Detect which cell encompasses the target text, then output its [x, y] center coordinate. 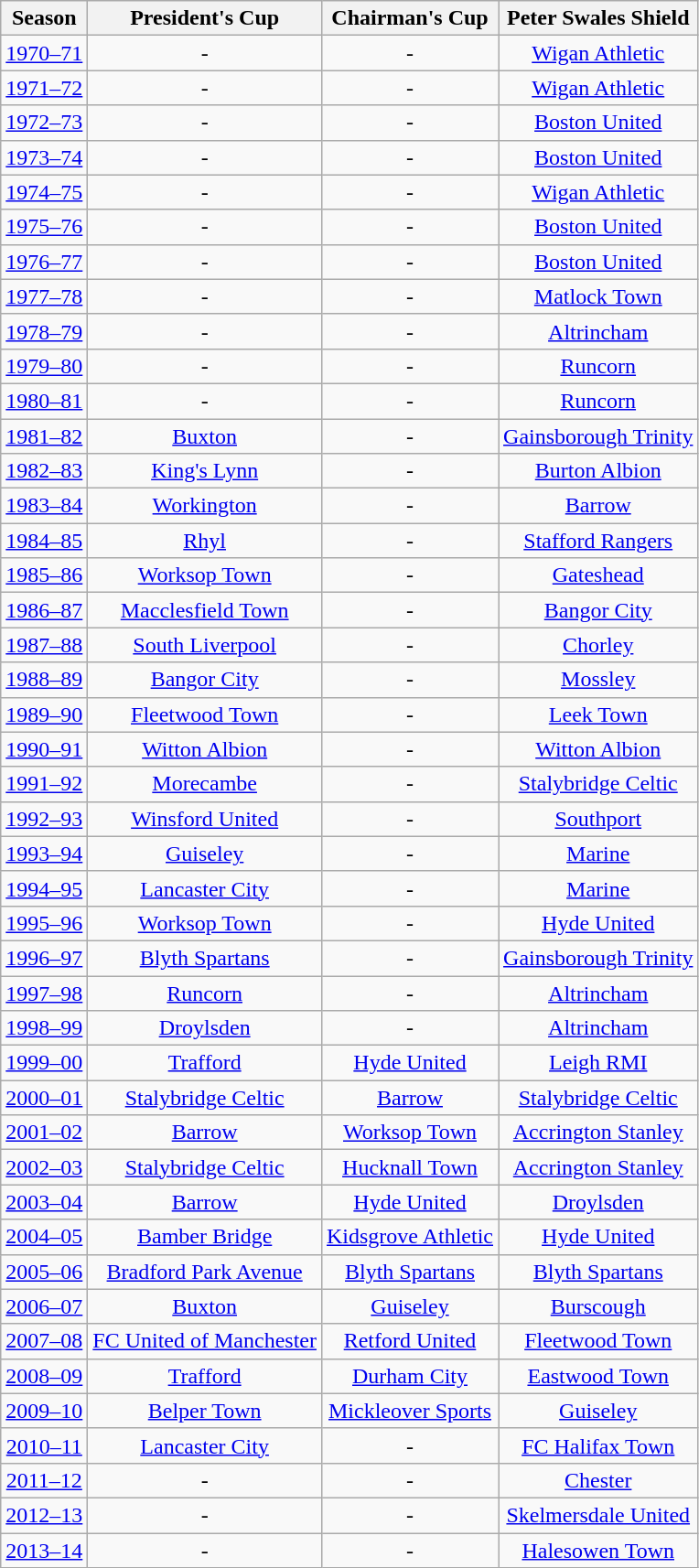
2003–04 [44, 1202]
2000–01 [44, 1098]
Peter Swales Shield [598, 18]
1977–78 [44, 296]
Stafford Rangers [598, 541]
1989–90 [44, 714]
Leigh RMI [598, 1063]
1979–80 [44, 366]
1981–82 [44, 436]
1976–77 [44, 262]
1994–95 [44, 888]
1970–71 [44, 53]
Workington [205, 506]
2008–09 [44, 1376]
FC United of Manchester [205, 1341]
Chairman's Cup [410, 18]
President's Cup [205, 18]
Kidsgrove Athletic [410, 1237]
Morecambe [205, 784]
1988–89 [44, 680]
2013–14 [44, 1551]
2012–13 [44, 1515]
Halesowen Town [598, 1551]
1975–76 [44, 227]
Leek Town [598, 714]
1978–79 [44, 331]
1971–72 [44, 88]
1974–75 [44, 192]
Macclesfield Town [205, 610]
1999–00 [44, 1063]
2001–02 [44, 1133]
Mossley [598, 680]
2011–12 [44, 1480]
2006–07 [44, 1306]
1983–84 [44, 506]
1987–88 [44, 645]
Matlock Town [598, 296]
Bamber Bridge [205, 1237]
Gateshead [598, 575]
Season [44, 18]
Rhyl [205, 541]
2007–08 [44, 1341]
Mickleover Sports [410, 1411]
1996–97 [44, 958]
2002–03 [44, 1167]
Chorley [598, 645]
1984–85 [44, 541]
1982–83 [44, 471]
South Liverpool [205, 645]
2004–05 [44, 1237]
Burton Albion [598, 471]
1998–99 [44, 1028]
King's Lynn [205, 471]
1993–94 [44, 854]
Durham City [410, 1376]
1980–81 [44, 401]
1973–74 [44, 157]
1990–91 [44, 749]
Hucknall Town [410, 1167]
2005–06 [44, 1272]
Chester [598, 1480]
Belper Town [205, 1411]
2009–10 [44, 1411]
1972–73 [44, 123]
Burscough [598, 1306]
1995–96 [44, 923]
Bradford Park Avenue [205, 1272]
Skelmersdale United [598, 1515]
1985–86 [44, 575]
FC Halifax Town [598, 1445]
1991–92 [44, 784]
Eastwood Town [598, 1376]
Winsford United [205, 819]
2010–11 [44, 1445]
1992–93 [44, 819]
Retford United [410, 1341]
1986–87 [44, 610]
Southport [598, 819]
1997–98 [44, 993]
